Provide the (X, Y) coordinate of the cell's center where the given text is located.  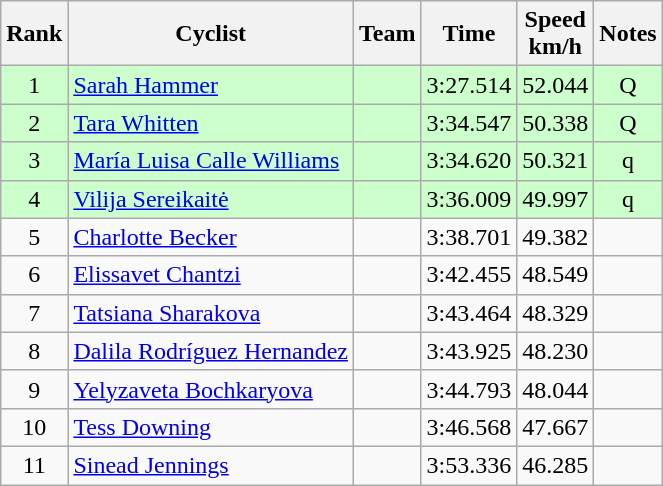
3:42.455 (469, 275)
50.338 (556, 123)
49.997 (556, 199)
46.285 (556, 465)
3:43.925 (469, 351)
Dalila Rodríguez Hernandez (211, 351)
Notes (628, 34)
3:38.701 (469, 237)
3:34.547 (469, 123)
11 (34, 465)
10 (34, 427)
2 (34, 123)
María Luisa Calle Williams (211, 161)
48.549 (556, 275)
Cyclist (211, 34)
Speedkm/h (556, 34)
3:34.620 (469, 161)
Rank (34, 34)
50.321 (556, 161)
3 (34, 161)
3:36.009 (469, 199)
48.044 (556, 389)
3:44.793 (469, 389)
9 (34, 389)
Yelyzaveta Bochkaryova (211, 389)
48.230 (556, 351)
Time (469, 34)
6 (34, 275)
Sarah Hammer (211, 85)
48.329 (556, 313)
1 (34, 85)
3:53.336 (469, 465)
3:27.514 (469, 85)
Team (387, 34)
49.382 (556, 237)
3:43.464 (469, 313)
3:46.568 (469, 427)
Tess Downing (211, 427)
52.044 (556, 85)
8 (34, 351)
Tatsiana Sharakova (211, 313)
Elissavet Chantzi (211, 275)
Vilija Sereikaitė (211, 199)
47.667 (556, 427)
4 (34, 199)
Sinead Jennings (211, 465)
5 (34, 237)
Tara Whitten (211, 123)
7 (34, 313)
Charlotte Becker (211, 237)
